Return [x, y] of the center of cell containing provided text 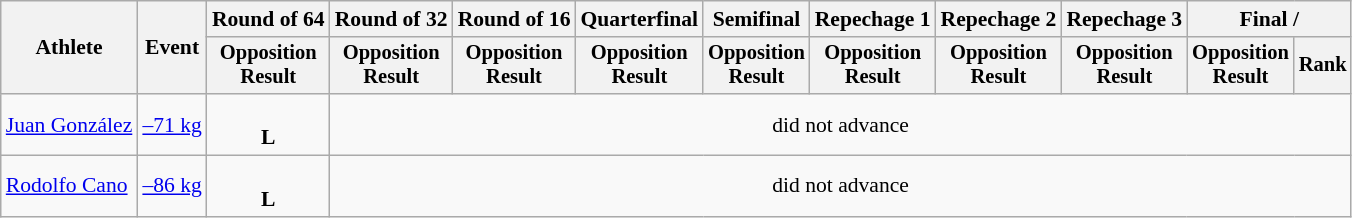
–71 kg [172, 124]
Round of 32 [392, 19]
Repechage 2 [999, 19]
Repechage 1 [873, 19]
Rodolfo Cano [70, 186]
Juan González [70, 124]
Athlete [70, 48]
Quarterfinal [639, 19]
Round of 16 [514, 19]
–86 kg [172, 186]
Event [172, 48]
Final / [1269, 19]
Rank [1323, 66]
Repechage 3 [1124, 19]
Round of 64 [268, 19]
Semifinal [756, 19]
